Locate the cell with the specified text and output its (X, Y) center coordinate. 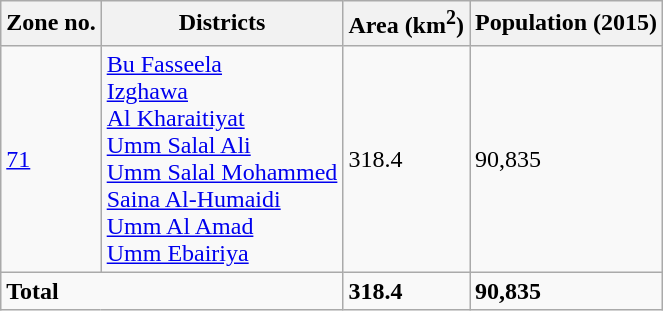
Zone no. (51, 24)
Area (km2) (406, 24)
71 (51, 158)
Population (2015) (566, 24)
Total (172, 291)
Bu Fasseela Izghawa Al Kharaitiyat Umm Salal Ali Umm Salal Mohammed Saina Al-Humaidi Umm Al Amad Umm Ebairiya (222, 158)
Districts (222, 24)
